Provide the [X, Y] coordinate of the cell's center where the given text is located.  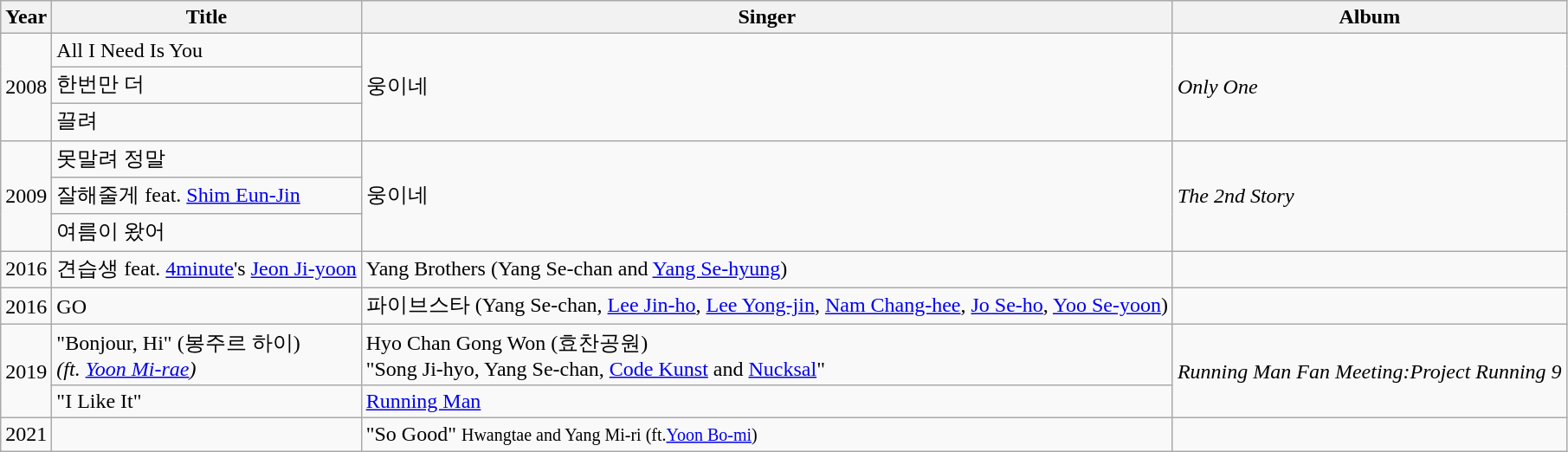
GO [206, 307]
Running Man Fan Meeting:Project Running 9 [1370, 371]
2019 [26, 371]
잘해줄게 feat. Shim Eun-Jin [206, 196]
Album [1370, 17]
Year [26, 17]
Only One [1370, 87]
Hyo Chan Gong Won (효찬공원)"Song Ji-hyo, Yang Se-chan, Code Kunst and Nucksal" [767, 355]
"Bonjour, Hi" (봉주르 하이)(ft. Yoon Mi-rae) [206, 355]
Singer [767, 17]
The 2nd Story [1370, 196]
못말려 정말 [206, 159]
"So Good" Hwangtae and Yang Mi-ri (ft.Yoon Bo-mi) [767, 434]
2009 [26, 196]
All I Need Is You [206, 50]
견습생 feat. 4minute's Jeon Ji-yoon [206, 270]
Title [206, 17]
"I Like It" [206, 401]
2021 [26, 434]
Running Man [767, 401]
2008 [26, 87]
여름이 왔어 [206, 232]
파이브스타 (Yang Se-chan, Lee Jin-ho, Lee Yong-jin, Nam Chang-hee, Jo Se-ho, Yoo Se-yoon) [767, 307]
끌려 [206, 121]
Yang Brothers (Yang Se-chan and Yang Se-hyung) [767, 270]
한번만 더 [206, 85]
